For the text-containing cell, return its midpoint in (X, Y) coordinate format. 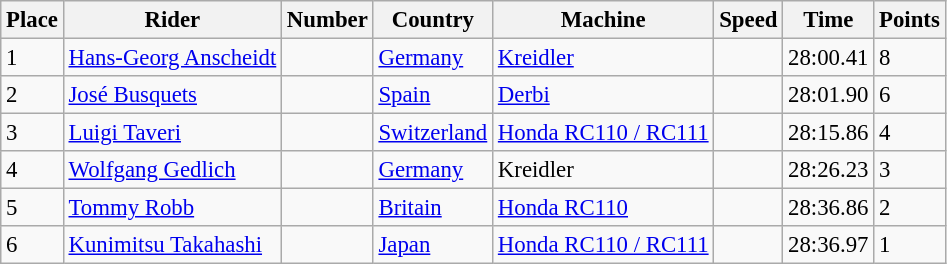
Machine (604, 20)
José Busquets (172, 95)
Number (328, 20)
28:36.86 (828, 208)
Britain (432, 208)
Japan (432, 245)
Place (32, 20)
Rider (172, 20)
5 (32, 208)
Speed (748, 20)
Spain (432, 95)
Time (828, 20)
Points (910, 20)
28:26.23 (828, 170)
Switzerland (432, 133)
Tommy Robb (172, 208)
Hans-Georg Anscheidt (172, 58)
Luigi Taveri (172, 133)
8 (910, 58)
Derbi (604, 95)
Kunimitsu Takahashi (172, 245)
28:36.97 (828, 245)
Honda RC110 (604, 208)
28:01.90 (828, 95)
28:00.41 (828, 58)
Wolfgang Gedlich (172, 170)
28:15.86 (828, 133)
Country (432, 20)
